Return (x, y) of the center of cell containing provided text 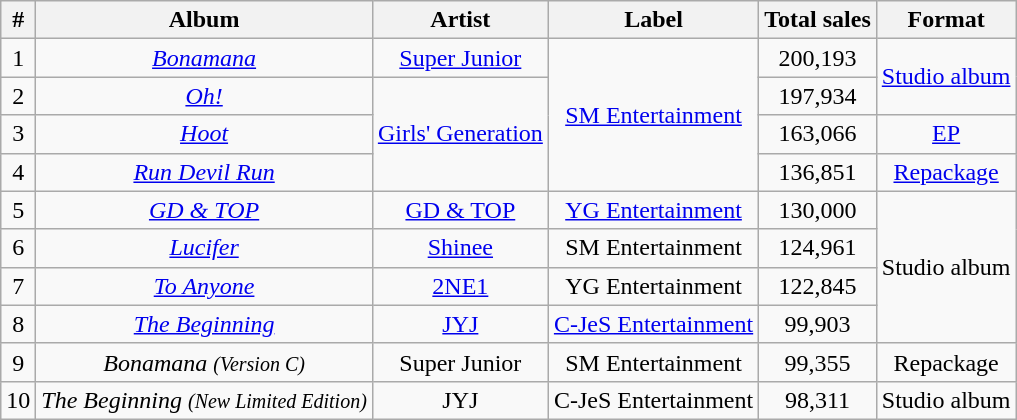
EP (946, 134)
122,845 (818, 286)
To Anyone (204, 286)
Lucifer (204, 248)
Album (204, 20)
200,193 (818, 58)
130,000 (818, 210)
1 (18, 58)
Total sales (818, 20)
8 (18, 324)
163,066 (818, 134)
6 (18, 248)
7 (18, 286)
2NE1 (460, 286)
# (18, 20)
The Beginning (New Limited Edition) (204, 400)
Run Devil Run (204, 172)
136,851 (818, 172)
Bonamana (Version C) (204, 362)
5 (18, 210)
3 (18, 134)
Shinee (460, 248)
Oh! (204, 96)
124,961 (818, 248)
Bonamana (204, 58)
9 (18, 362)
Format (946, 20)
Artist (460, 20)
The Beginning (204, 324)
197,934 (818, 96)
4 (18, 172)
98,311 (818, 400)
Girls' Generation (460, 134)
Label (653, 20)
99,355 (818, 362)
99,903 (818, 324)
2 (18, 96)
Hoot (204, 134)
10 (18, 400)
